Identify which cell holds the provided text, then report its [X, Y] central coordinate. 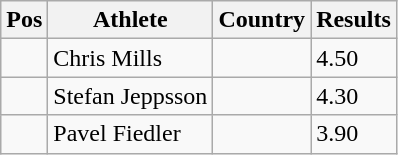
Country [262, 20]
Pos [24, 20]
Athlete [130, 20]
3.90 [354, 134]
Stefan Jeppsson [130, 96]
4.50 [354, 58]
Results [354, 20]
Pavel Fiedler [130, 134]
Chris Mills [130, 58]
4.30 [354, 96]
